Find where the given text appears and provide that cell's center as [x, y] coordinate. 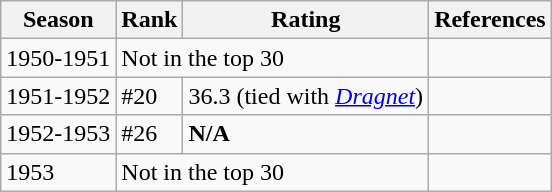
Rank [150, 20]
1950-1951 [58, 58]
N/A [306, 134]
#26 [150, 134]
#20 [150, 96]
References [490, 20]
1951-1952 [58, 96]
1952-1953 [58, 134]
Season [58, 20]
Rating [306, 20]
36.3 (tied with Dragnet) [306, 96]
1953 [58, 172]
